Determine the (x, y) coordinate at the center of the cell enclosing the given text.  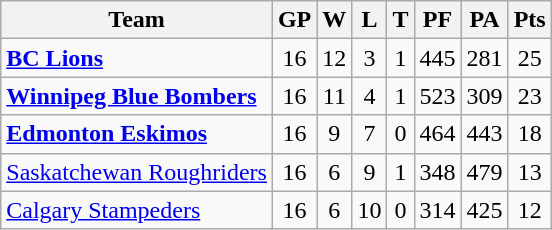
4 (370, 96)
479 (484, 172)
GP (294, 20)
443 (484, 134)
425 (484, 210)
464 (438, 134)
W (334, 20)
25 (530, 58)
Pts (530, 20)
3 (370, 58)
18 (530, 134)
309 (484, 96)
445 (438, 58)
10 (370, 210)
281 (484, 58)
Edmonton Eskimos (137, 134)
11 (334, 96)
PA (484, 20)
BC Lions (137, 58)
23 (530, 96)
Team (137, 20)
348 (438, 172)
L (370, 20)
7 (370, 134)
523 (438, 96)
Calgary Stampeders (137, 210)
Winnipeg Blue Bombers (137, 96)
T (400, 20)
PF (438, 20)
13 (530, 172)
Saskatchewan Roughriders (137, 172)
314 (438, 210)
